Return the (X, Y) coordinate for the center point of the cell that contains the specified text.  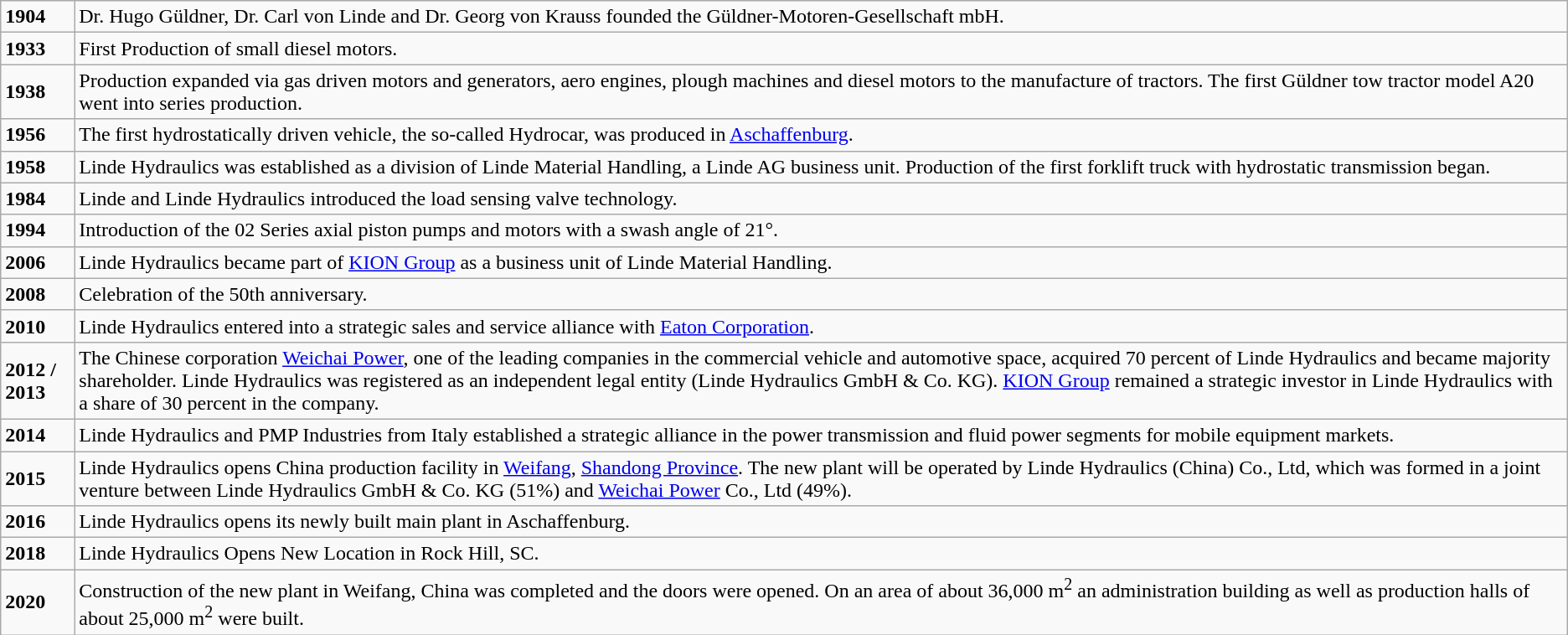
First Production of small diesel motors. (821, 49)
Linde Hydraulics opens its newly built main plant in Aschaffenburg. (821, 522)
2008 (38, 294)
2014 (38, 435)
2006 (38, 262)
1904 (38, 17)
2016 (38, 522)
Linde Hydraulics Opens New Location in Rock Hill, SC. (821, 554)
1938 (38, 92)
1958 (38, 167)
2018 (38, 554)
1994 (38, 230)
2015 (38, 478)
1956 (38, 135)
Linde and Linde Hydraulics introduced the load sensing valve technology. (821, 199)
2020 (38, 602)
2012 / 2013 (38, 380)
Linde Hydraulics entered into a strategic sales and service alliance with Eaton Corporation. (821, 326)
2010 (38, 326)
1933 (38, 49)
Dr. Hugo Güldner, Dr. Carl von Linde and Dr. Georg von Krauss founded the Güldner-Motoren-Gesellschaft mbH. (821, 17)
Linde Hydraulics became part of KION Group as a business unit of Linde Material Handling. (821, 262)
1984 (38, 199)
The first hydrostatically driven vehicle, the so-called Hydrocar, was produced in Aschaffenburg. (821, 135)
Celebration of the 50th anniversary. (821, 294)
Introduction of the 02 Series axial piston pumps and motors with a swash angle of 21°. (821, 230)
